Detect which cell encompasses the target text, then output its (X, Y) center coordinate. 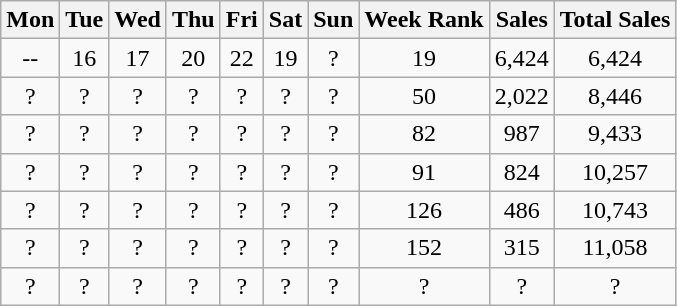
Thu (193, 20)
11,058 (615, 248)
824 (522, 172)
Tue (84, 20)
Wed (138, 20)
315 (522, 248)
-- (30, 58)
486 (522, 210)
152 (424, 248)
9,433 (615, 134)
82 (424, 134)
8,446 (615, 96)
91 (424, 172)
16 (84, 58)
10,257 (615, 172)
126 (424, 210)
20 (193, 58)
Total Sales (615, 20)
10,743 (615, 210)
50 (424, 96)
987 (522, 134)
Mon (30, 20)
Fri (242, 20)
Sales (522, 20)
17 (138, 58)
2,022 (522, 96)
22 (242, 58)
Sat (285, 20)
Sun (334, 20)
Week Rank (424, 20)
